Locate the cell with the specified text and output its [x, y] center coordinate. 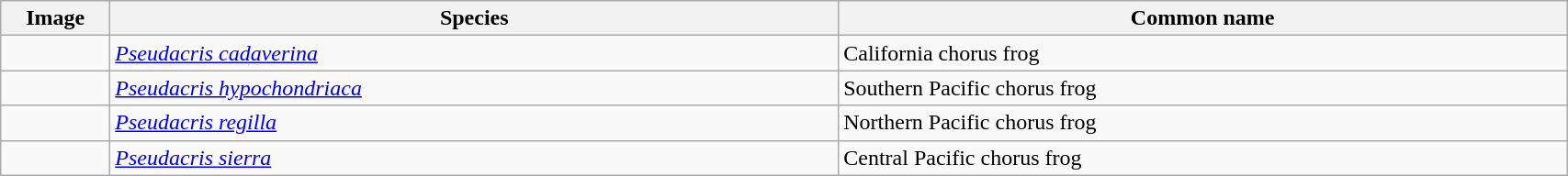
Central Pacific chorus frog [1203, 158]
Pseudacris hypochondriaca [474, 88]
Pseudacris cadaverina [474, 53]
Species [474, 18]
Pseudacris regilla [474, 123]
Image [55, 18]
California chorus frog [1203, 53]
Pseudacris sierra [474, 158]
Northern Pacific chorus frog [1203, 123]
Southern Pacific chorus frog [1203, 88]
Common name [1203, 18]
